Determine the (x, y) coordinate at the center of the cell enclosing the given text.  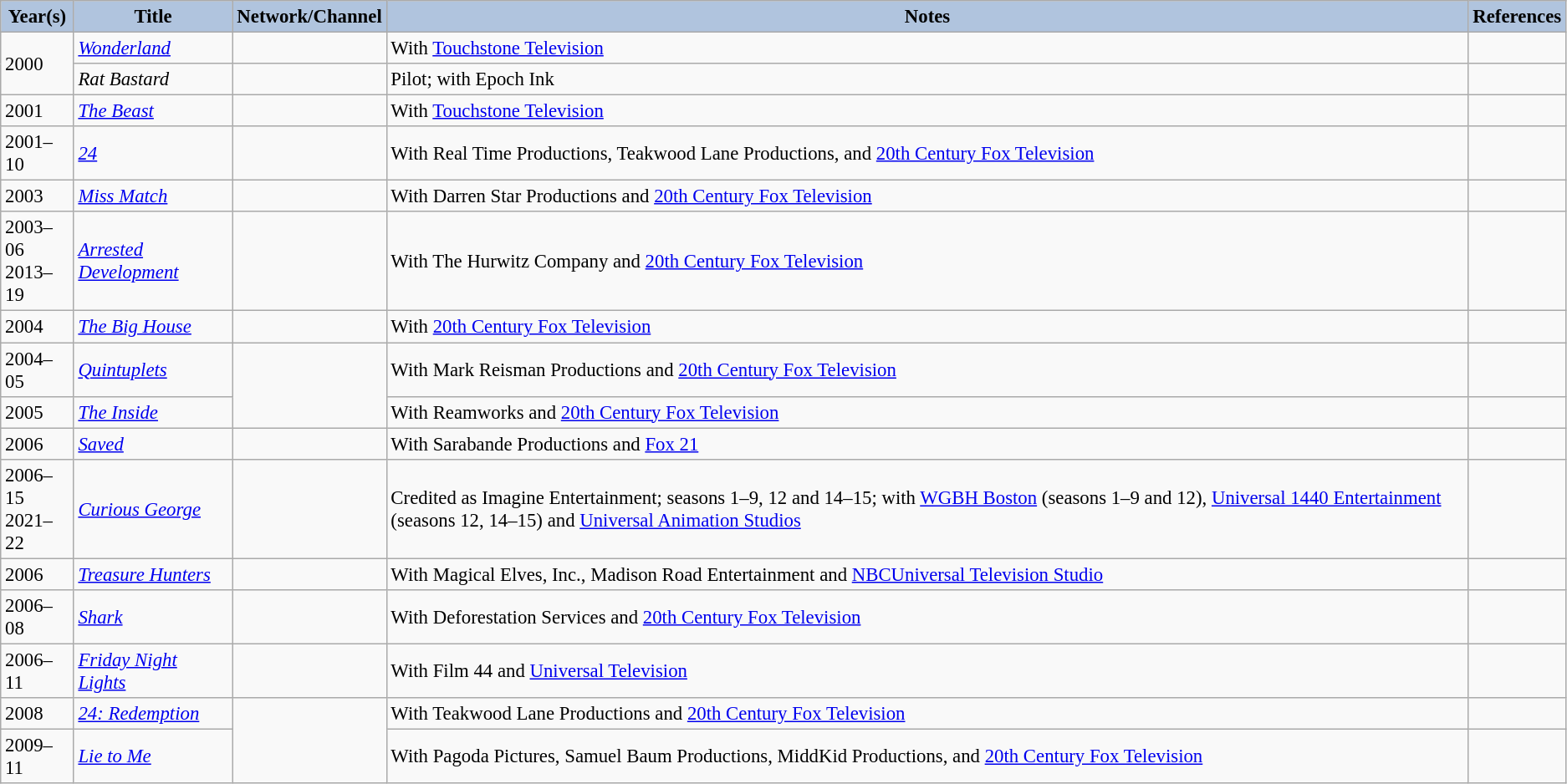
With Darren Star Productions and 20th Century Fox Television (927, 196)
With Sarabande Productions and Fox 21 (927, 444)
2004–05 (37, 369)
2006–11 (37, 670)
With Teakwood Lane Productions and 20th Century Fox Television (927, 714)
2006–152021–22 (37, 508)
Shark (153, 617)
Pilot; with Epoch Ink (927, 79)
Lie to Me (153, 756)
2006–08 (37, 617)
With Real Time Productions, Teakwood Lane Productions, and 20th Century Fox Television (927, 154)
The Inside (153, 412)
Network/Channel (309, 17)
The Big House (153, 327)
References (1517, 17)
2001–10 (37, 154)
24: Redemption (153, 714)
With Magical Elves, Inc., Madison Road Entertainment and NBCUniversal Television Studio (927, 574)
The Beast (153, 111)
2008 (37, 714)
With 20th Century Fox Television (927, 327)
2004 (37, 327)
Quintuplets (153, 369)
2005 (37, 412)
Treasure Hunters (153, 574)
With The Hurwitz Company and 20th Century Fox Television (927, 262)
2003–062013–19 (37, 262)
With Reamworks and 20th Century Fox Television (927, 412)
Title (153, 17)
With Deforestation Services and 20th Century Fox Television (927, 617)
2009–11 (37, 756)
Curious George (153, 508)
Friday Night Lights (153, 670)
With Mark Reisman Productions and 20th Century Fox Television (927, 369)
2001 (37, 111)
Miss Match (153, 196)
With Pagoda Pictures, Samuel Baum Productions, MiddKid Productions, and 20th Century Fox Television (927, 756)
2000 (37, 64)
2003 (37, 196)
24 (153, 154)
Rat Bastard (153, 79)
Saved (153, 444)
Arrested Development (153, 262)
Year(s) (37, 17)
Wonderland (153, 48)
With Film 44 and Universal Television (927, 670)
Notes (927, 17)
